Determine the [x, y] coordinate at the center of the cell enclosing the given text.  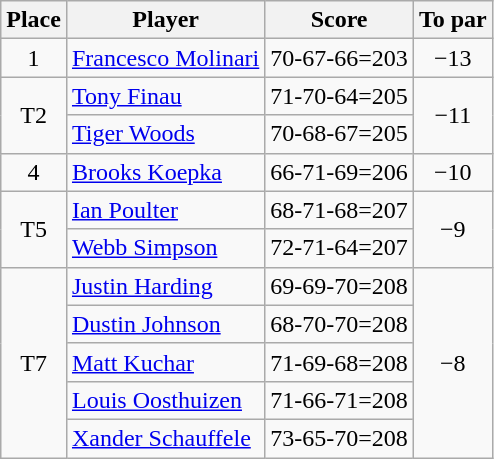
T7 [34, 362]
Dustin Johnson [165, 324]
Place [34, 20]
69-69-70=208 [340, 286]
68-71-68=207 [340, 210]
70-67-66=203 [340, 58]
T5 [34, 229]
Tony Finau [165, 96]
Brooks Koepka [165, 172]
Webb Simpson [165, 248]
72-71-64=207 [340, 248]
1 [34, 58]
Matt Kuchar [165, 362]
−8 [452, 362]
70-68-67=205 [340, 134]
71-70-64=205 [340, 96]
−11 [452, 115]
4 [34, 172]
66-71-69=206 [340, 172]
71-69-68=208 [340, 362]
Ian Poulter [165, 210]
T2 [34, 115]
Xander Schauffele [165, 438]
−9 [452, 229]
71-66-71=208 [340, 400]
To par [452, 20]
68-70-70=208 [340, 324]
−13 [452, 58]
Louis Oosthuizen [165, 400]
73-65-70=208 [340, 438]
Score [340, 20]
Justin Harding [165, 286]
Francesco Molinari [165, 58]
Tiger Woods [165, 134]
−10 [452, 172]
Player [165, 20]
